Identify which cell holds the provided text, then report its [x, y] central coordinate. 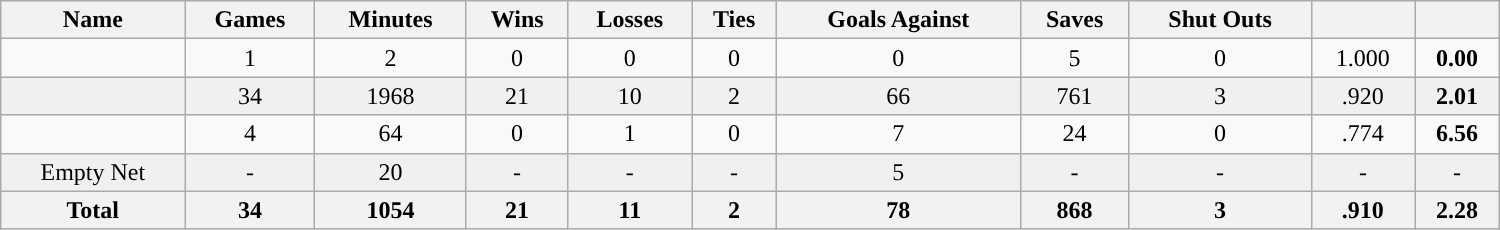
2.01 [1458, 96]
64 [390, 134]
2.28 [1458, 210]
1054 [390, 210]
20 [390, 172]
868 [1074, 210]
0.00 [1458, 58]
1.000 [1363, 58]
.774 [1363, 134]
Wins [517, 20]
.910 [1363, 210]
Empty Net [93, 172]
Goals Against [899, 20]
24 [1074, 134]
Shut Outs [1220, 20]
Minutes [390, 20]
1968 [390, 96]
761 [1074, 96]
Name [93, 20]
6.56 [1458, 134]
11 [630, 210]
Losses [630, 20]
66 [899, 96]
Saves [1074, 20]
7 [899, 134]
Games [250, 20]
78 [899, 210]
10 [630, 96]
.920 [1363, 96]
Total [93, 210]
4 [250, 134]
Ties [734, 20]
